Capture the cell that displays the provided text and extract its (X, Y) central coordinate. 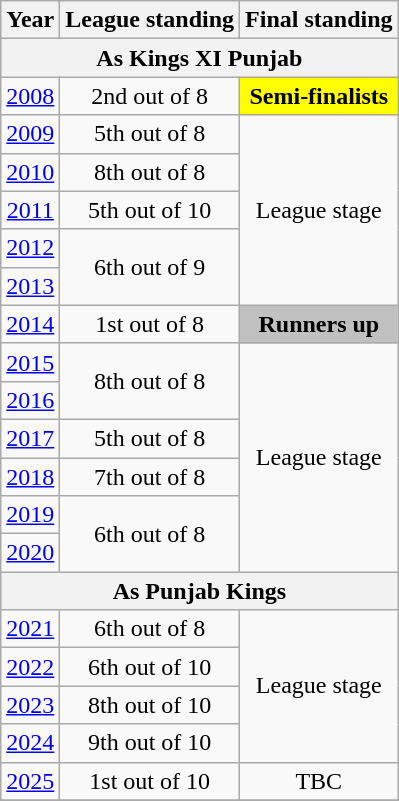
As Punjab Kings (200, 591)
Runners up (319, 324)
As Kings XI Punjab (200, 58)
2015 (30, 362)
TBC (319, 781)
2014 (30, 324)
2009 (30, 134)
2012 (30, 248)
2011 (30, 210)
5th out of 10 (150, 210)
2008 (30, 96)
2013 (30, 286)
1st out of 10 (150, 781)
2022 (30, 667)
8th out of 10 (150, 705)
9th out of 10 (150, 743)
6th out of 9 (150, 267)
2021 (30, 629)
1st out of 8 (150, 324)
2023 (30, 705)
Semi-finalists (319, 96)
2nd out of 8 (150, 96)
2024 (30, 743)
2020 (30, 553)
2025 (30, 781)
League standing (150, 20)
Final standing (319, 20)
2016 (30, 400)
2010 (30, 172)
2017 (30, 438)
6th out of 10 (150, 667)
2018 (30, 477)
7th out of 8 (150, 477)
Year (30, 20)
2019 (30, 515)
